Determine the [X, Y] coordinate at the center of the cell enclosing the given text.  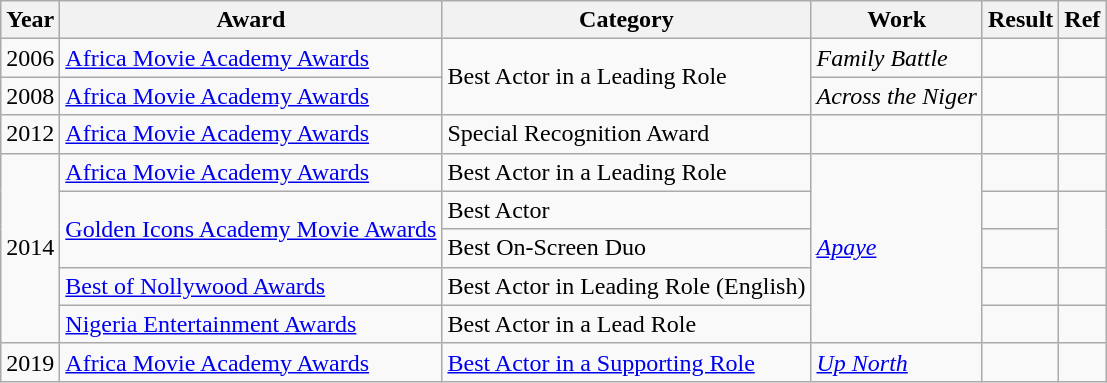
2012 [30, 134]
2014 [30, 248]
Best Actor [626, 210]
Apaye [896, 248]
Best Actor in Leading Role (English) [626, 286]
Across the Niger [896, 96]
Best On-Screen Duo [626, 248]
Category [626, 20]
Ref [1082, 20]
Work [896, 20]
Award [251, 20]
Best Actor in a Supporting Role [626, 362]
Year [30, 20]
2008 [30, 96]
Best Actor in a Lead Role [626, 324]
2019 [30, 362]
2006 [30, 58]
Nigeria Entertainment Awards [251, 324]
Family Battle [896, 58]
Best of Nollywood Awards [251, 286]
Result [1020, 20]
Special Recognition Award [626, 134]
Up North [896, 362]
Golden Icons Academy Movie Awards [251, 229]
